Determine the (X, Y) coordinate at the center of the cell enclosing the given text.  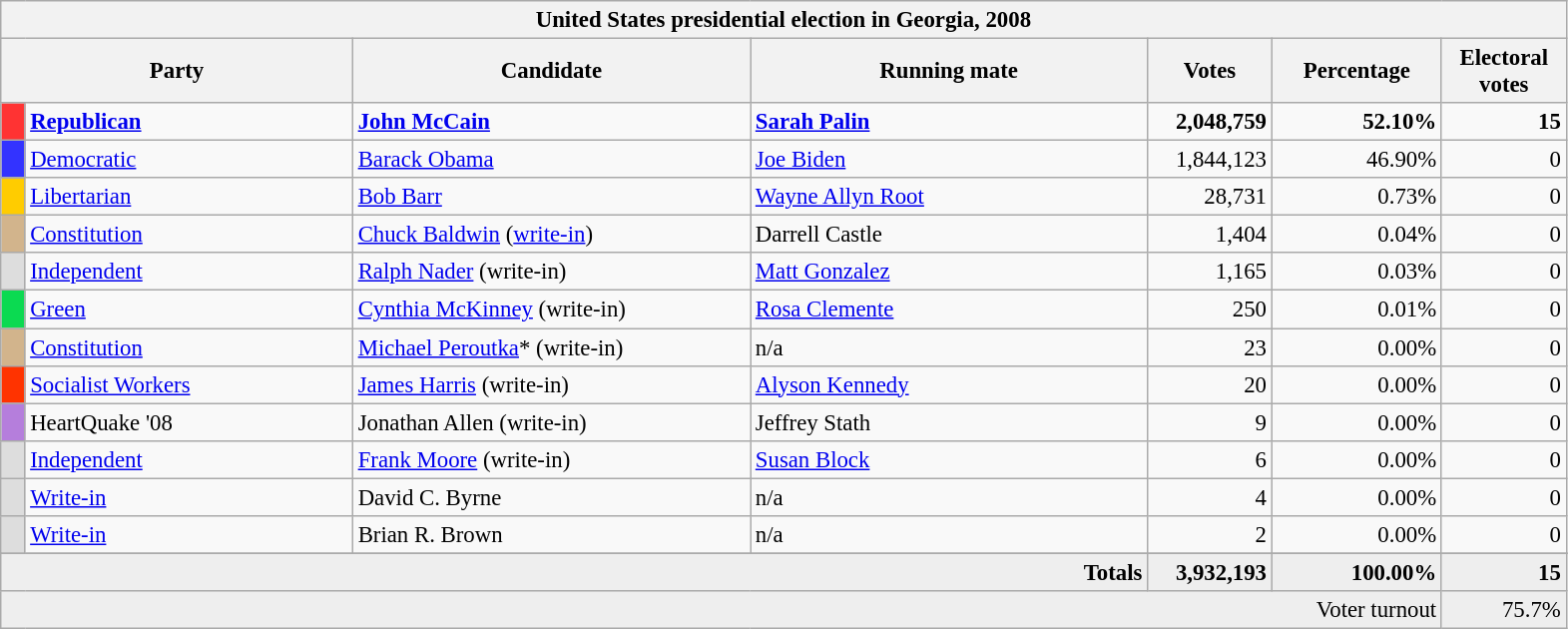
Running mate (949, 72)
Michael Peroutka* (write-in) (551, 347)
Brian R. Brown (551, 535)
Voter turnout (722, 610)
46.90% (1356, 160)
1,404 (1210, 235)
4 (1210, 497)
2,048,759 (1210, 122)
Sarah Palin (949, 122)
Joe Biden (949, 160)
23 (1210, 347)
Ralph Nader (write-in) (551, 273)
Wayne Allyn Root (949, 197)
Totals (575, 572)
20 (1210, 384)
Frank Moore (write-in) (551, 459)
0.73% (1356, 197)
0.01% (1356, 310)
Chuck Baldwin (write-in) (551, 235)
1,844,123 (1210, 160)
Percentage (1356, 72)
Susan Block (949, 459)
Green (189, 310)
1,165 (1210, 273)
David C. Byrne (551, 497)
9 (1210, 422)
HeartQuake '08 (189, 422)
28,731 (1210, 197)
Alyson Kennedy (949, 384)
Barack Obama (551, 160)
Jonathan Allen (write-in) (551, 422)
Rosa Clemente (949, 310)
Candidate (551, 72)
Party (178, 72)
0.04% (1356, 235)
Socialist Workers (189, 384)
52.10% (1356, 122)
Cynthia McKinney (write-in) (551, 310)
John McCain (551, 122)
3,932,193 (1210, 572)
Bob Barr (551, 197)
Electoral votes (1503, 72)
Libertarian (189, 197)
0.03% (1356, 273)
Matt Gonzalez (949, 273)
Democratic (189, 160)
Votes (1210, 72)
Jeffrey Stath (949, 422)
75.7% (1503, 610)
2 (1210, 535)
James Harris (write-in) (551, 384)
250 (1210, 310)
United States presidential election in Georgia, 2008 (784, 20)
Republican (189, 122)
6 (1210, 459)
100.00% (1356, 572)
Darrell Castle (949, 235)
